Extract the (x, y) coordinate from the center of the cell holding the provided text.  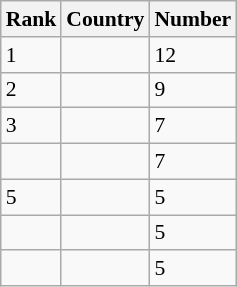
12 (192, 55)
Number (192, 19)
2 (32, 90)
3 (32, 126)
Rank (32, 19)
1 (32, 55)
Country (105, 19)
9 (192, 90)
